Pinpoint the cell where the given text exists, returning its (X, Y) midpoint coordinate. 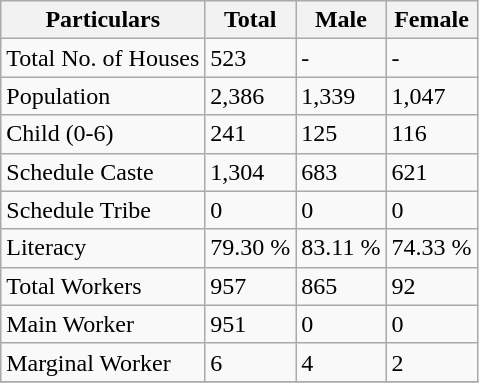
125 (341, 134)
6 (250, 362)
Female (432, 20)
Population (103, 96)
957 (250, 286)
79.30 % (250, 248)
1,304 (250, 172)
865 (341, 286)
Schedule Caste (103, 172)
2 (432, 362)
92 (432, 286)
Particulars (103, 20)
Marginal Worker (103, 362)
83.11 % (341, 248)
683 (341, 172)
523 (250, 58)
Schedule Tribe (103, 210)
951 (250, 324)
621 (432, 172)
Total No. of Houses (103, 58)
2,386 (250, 96)
116 (432, 134)
1,047 (432, 96)
4 (341, 362)
Literacy (103, 248)
Main Worker (103, 324)
Total (250, 20)
74.33 % (432, 248)
1,339 (341, 96)
241 (250, 134)
Child (0-6) (103, 134)
Male (341, 20)
Total Workers (103, 286)
